Capture the cell that displays the provided text and extract its (x, y) central coordinate. 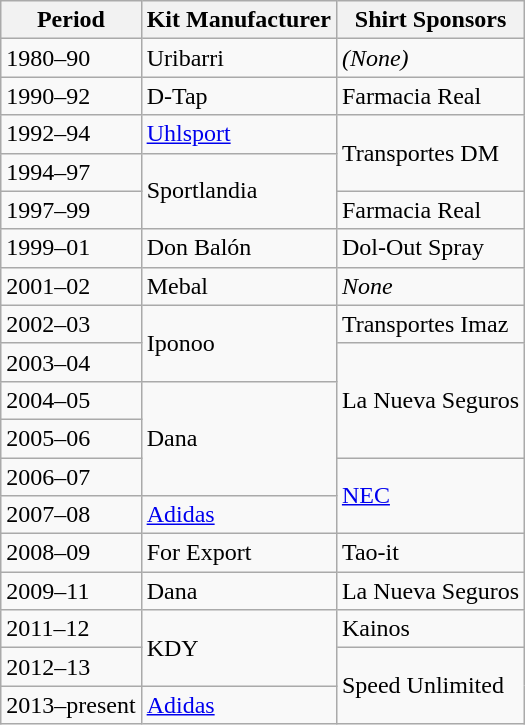
2011–12 (71, 629)
2008–09 (71, 553)
Kit Manufacturer (238, 20)
2013–present (71, 705)
1980–90 (71, 58)
Transportes Imaz (430, 324)
2001–02 (71, 286)
2002–03 (71, 324)
2004–05 (71, 400)
1990–92 (71, 96)
D-Tap (238, 96)
Kainos (430, 629)
NEC (430, 496)
2005–06 (71, 438)
Period (71, 20)
1999–01 (71, 248)
2009–11 (71, 591)
1997–99 (71, 210)
2012–13 (71, 667)
Transportes DM (430, 153)
Sportlandia (238, 191)
(None) (430, 58)
Uribarri (238, 58)
Speed Unlimited (430, 686)
Iponoo (238, 343)
None (430, 286)
Tao-it (430, 553)
Uhlsport (238, 134)
2007–08 (71, 515)
1994–97 (71, 172)
2006–07 (71, 477)
Shirt Sponsors (430, 20)
For Export (238, 553)
Don Balón (238, 248)
Dol-Out Spray (430, 248)
1992–94 (71, 134)
Mebal (238, 286)
KDY (238, 648)
2003–04 (71, 362)
